Capture the cell that displays the provided text and extract its (X, Y) central coordinate. 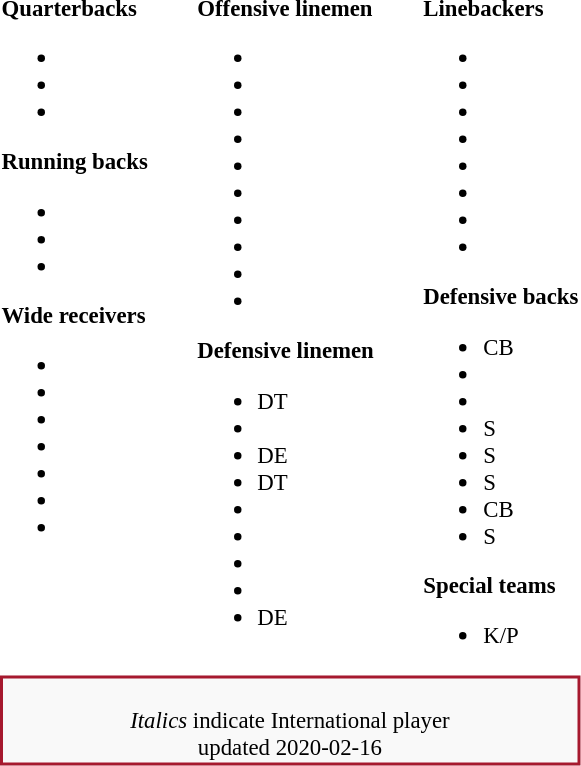
Italics indicate International player updated 2020-02-16 (290, 721)
